Find where the given text appears and provide that cell's center as (X, Y) coordinate. 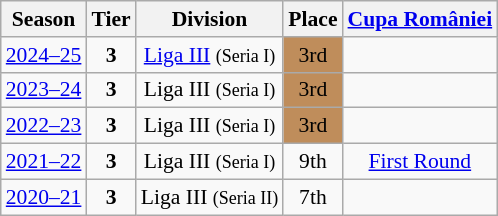
Cupa României (420, 19)
9th (312, 162)
7th (312, 197)
2021–22 (44, 162)
Place (312, 19)
2024–25 (44, 55)
2020–21 (44, 197)
2022–23 (44, 126)
First Round (420, 162)
Tier (110, 19)
Season (44, 19)
2023–24 (44, 90)
Division (210, 19)
Liga III (Seria II) (210, 197)
